For the text-containing cell, return its midpoint in [X, Y] coordinate format. 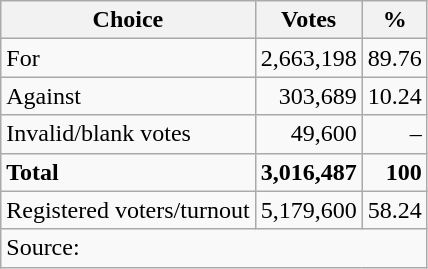
For [128, 58]
303,689 [308, 96]
Registered voters/turnout [128, 210]
5,179,600 [308, 210]
Total [128, 172]
% [394, 20]
– [394, 134]
Source: [214, 248]
2,663,198 [308, 58]
49,600 [308, 134]
89.76 [394, 58]
Invalid/blank votes [128, 134]
Against [128, 96]
58.24 [394, 210]
Votes [308, 20]
10.24 [394, 96]
100 [394, 172]
3,016,487 [308, 172]
Choice [128, 20]
